From the cell containing the given text, extract its center point as [x, y] coordinate. 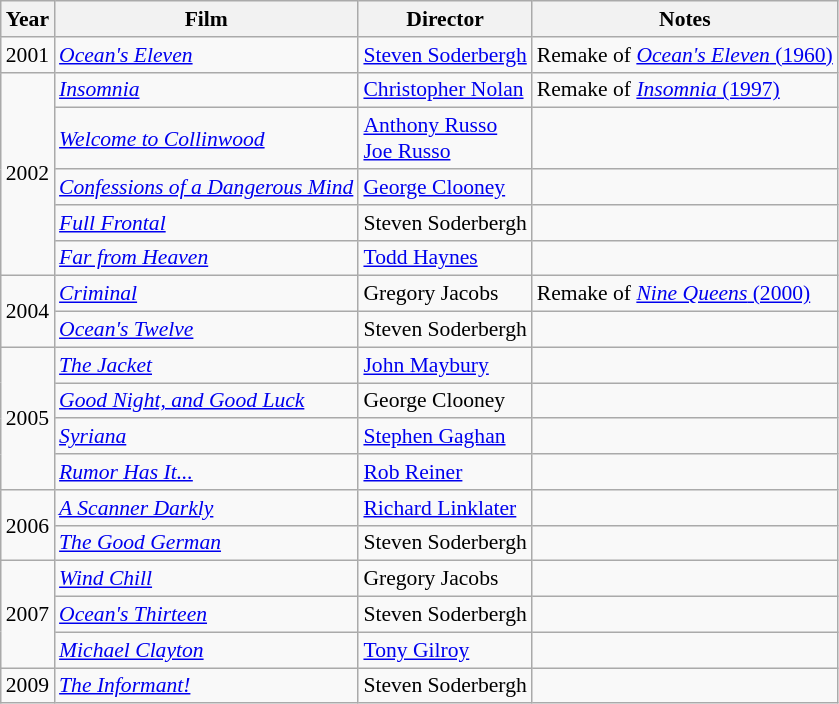
Todd Haynes [444, 258]
Remake of Insomnia (1997) [685, 90]
Director [444, 19]
Tony Gilroy [444, 650]
Confessions of a Dangerous Mind [206, 187]
2007 [28, 614]
Ocean's Eleven [206, 55]
Michael Clayton [206, 650]
Remake of Nine Queens (2000) [685, 294]
John Maybury [444, 365]
Film [206, 19]
Christopher Nolan [444, 90]
Ocean's Twelve [206, 330]
2006 [28, 526]
Stephen Gaghan [444, 437]
2009 [28, 686]
Good Night, and Good Luck [206, 401]
The Jacket [206, 365]
The Informant! [206, 686]
Notes [685, 19]
A Scanner Darkly [206, 508]
Syriana [206, 437]
Wind Chill [206, 579]
Welcome to Collinwood [206, 138]
2002 [28, 174]
The Good German [206, 543]
Far from Heaven [206, 258]
Criminal [206, 294]
Year [28, 19]
Anthony RussoJoe Russo [444, 138]
Richard Linklater [444, 508]
Insomnia [206, 90]
Full Frontal [206, 223]
Ocean's Thirteen [206, 615]
Rumor Has It... [206, 472]
2001 [28, 55]
Remake of Ocean's Eleven (1960) [685, 55]
Rob Reiner [444, 472]
2005 [28, 418]
2004 [28, 312]
